Output the (X, Y) coordinate of the center of the cell containing the given text.  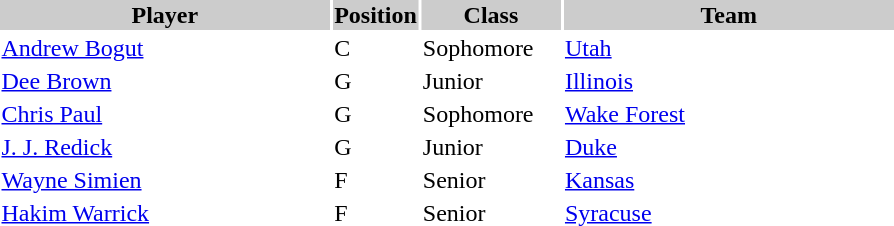
C (376, 48)
J. J. Redick (165, 147)
F (376, 180)
Class (490, 15)
Kansas (728, 180)
Utah (728, 48)
Andrew Bogut (165, 48)
Position (376, 15)
Chris Paul (165, 114)
Wake Forest (728, 114)
Illinois (728, 81)
Dee Brown (165, 81)
Player (165, 15)
Senior (490, 180)
Team (728, 15)
Wayne Simien (165, 180)
Duke (728, 147)
